For the text-containing cell, return its midpoint in (X, Y) coordinate format. 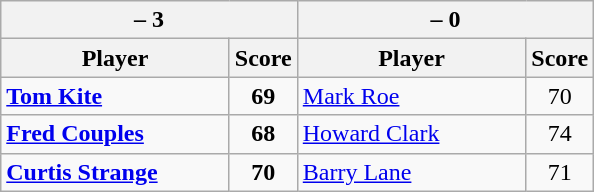
Barry Lane (412, 172)
68 (263, 134)
– 3 (150, 20)
71 (560, 172)
Tom Kite (116, 96)
– 0 (446, 20)
74 (560, 134)
Curtis Strange (116, 172)
Fred Couples (116, 134)
Mark Roe (412, 96)
Howard Clark (412, 134)
69 (263, 96)
